Capture the cell that displays the provided text and extract its (x, y) central coordinate. 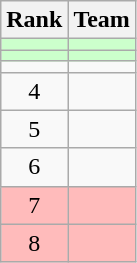
8 (34, 243)
Team (102, 20)
4 (34, 91)
6 (34, 167)
5 (34, 129)
Rank (34, 20)
7 (34, 205)
